Determine the [x, y] coordinate at the center of the cell enclosing the given text.  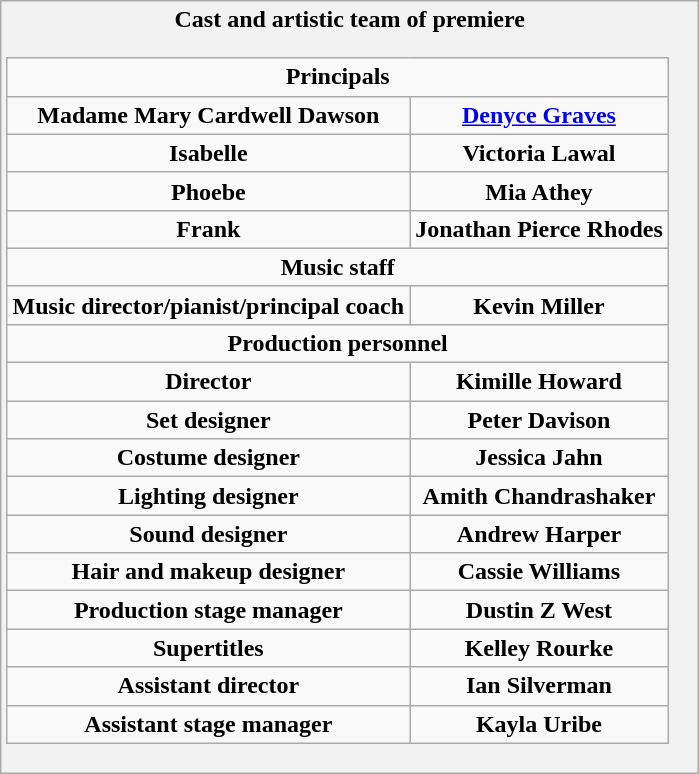
Jessica Jahn [540, 458]
Victoria Lawal [540, 153]
Amith Chandrashaker [540, 496]
Jonathan Pierce Rhodes [540, 229]
Hair and makeup designer [208, 572]
Sound designer [208, 534]
Phoebe [208, 191]
Isabelle [208, 153]
Dustin Z West [540, 610]
Cassie Williams [540, 572]
Kevin Miller [540, 305]
Madame Mary Cardwell Dawson [208, 115]
Assistant director [208, 686]
Lighting designer [208, 496]
Ian Silverman [540, 686]
Mia Athey [540, 191]
Music director/pianist/principal coach [208, 305]
Set designer [208, 420]
Costume designer [208, 458]
Frank [208, 229]
Kayla Uribe [540, 724]
Assistant stage manager [208, 724]
Kelley Rourke [540, 648]
Production personnel [338, 343]
Denyce Graves [540, 115]
Andrew Harper [540, 534]
Director [208, 382]
Music staff [338, 267]
Production stage manager [208, 610]
Principals [338, 77]
Peter Davison [540, 420]
Kimille Howard [540, 382]
Supertitles [208, 648]
